Detect which cell encompasses the target text, then output its (X, Y) center coordinate. 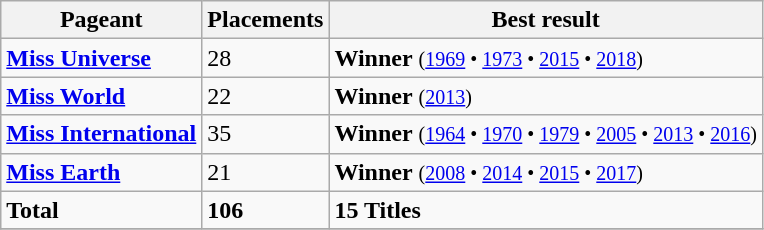
Miss World (102, 96)
Best result (546, 20)
Total (102, 210)
21 (266, 172)
Miss Universe (102, 58)
Winner (1964 • 1970 • 1979 • 2005 • 2013 • 2016) (546, 134)
Winner (2008 • 2014 • 2015 • 2017) (546, 172)
Pageant (102, 20)
Winner (2013) (546, 96)
35 (266, 134)
Winner (1969 • 1973 • 2015 • 2018) (546, 58)
Miss Earth (102, 172)
Miss International (102, 134)
Placements (266, 20)
28 (266, 58)
106 (266, 210)
15 Titles (546, 210)
22 (266, 96)
